Determine the [X, Y] coordinate at the center of the cell enclosing the given text.  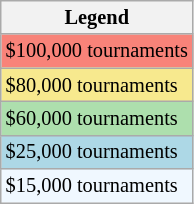
$80,000 tournaments [97, 85]
Legend [97, 17]
$15,000 tournaments [97, 186]
$25,000 tournaments [97, 152]
$100,000 tournaments [97, 51]
$60,000 tournaments [97, 118]
